Pinpoint the cell where the given text exists, returning its (x, y) midpoint coordinate. 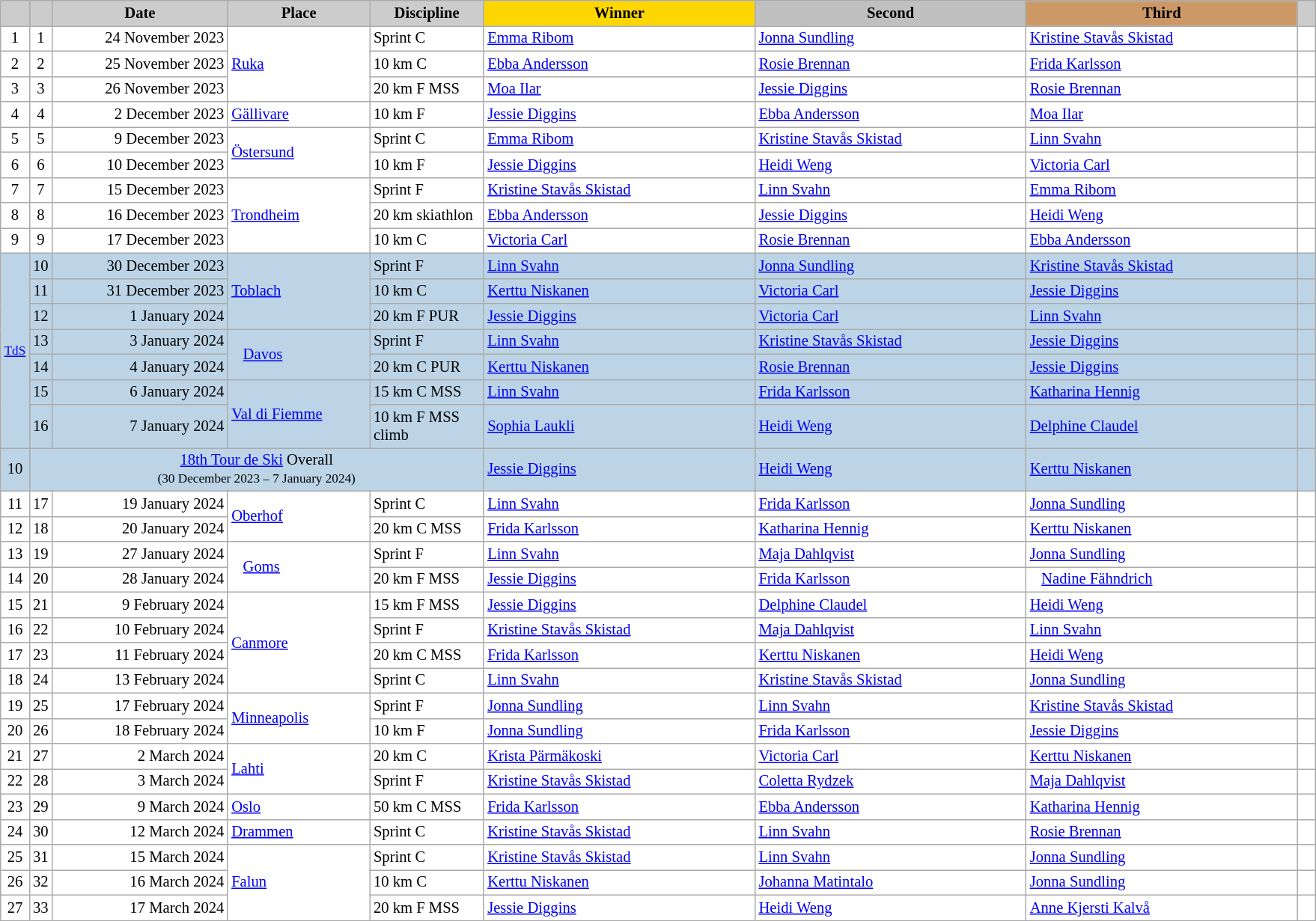
Falun (299, 881)
Date (141, 13)
17 March 2024 (141, 908)
Winner (619, 13)
3 March 2024 (141, 781)
TdS (15, 350)
20 km F PUR (427, 316)
Krista Pärmäkoski (619, 756)
17 December 2023 (141, 240)
Oberhof (299, 516)
Oslo (299, 807)
18 February 2024 (141, 731)
30 (40, 832)
10 December 2023 (141, 165)
Johanna Matintalo (891, 882)
31 (40, 857)
28 (40, 781)
20 January 2024 (141, 529)
Östersund (299, 152)
20 km C (427, 756)
20 km skiathlon (427, 215)
Davos (299, 354)
Nadine Fähndrich (1162, 579)
50 km C MSS (427, 807)
4 January 2024 (141, 367)
33 (40, 908)
Canmore (299, 642)
19 January 2024 (141, 504)
Drammen (299, 832)
7 January 2024 (141, 426)
3 January 2024 (141, 341)
Val di Fiemme (299, 414)
Minneapolis (299, 718)
11 February 2024 (141, 655)
9 December 2023 (141, 139)
Lahti (299, 769)
15 December 2023 (141, 190)
Sophia Laukli (619, 426)
26 November 2023 (141, 89)
Goms (299, 567)
20 km C PUR (427, 367)
29 (40, 807)
9 February 2024 (141, 605)
15 March 2024 (141, 857)
16 December 2023 (141, 215)
12 March 2024 (141, 832)
17 February 2024 (141, 706)
10 February 2024 (141, 630)
25 November 2023 (141, 64)
10 km F MSS climb (427, 426)
18th Tour de Ski Overall(30 December 2023 – 7 January 2024) (256, 469)
32 (40, 882)
6 January 2024 (141, 392)
Gällivare (299, 114)
Place (299, 13)
27 January 2024 (141, 554)
Discipline (427, 13)
Coletta Rydzek (891, 781)
24 November 2023 (141, 38)
Ruka (299, 63)
31 December 2023 (141, 291)
Toblach (299, 290)
13 February 2024 (141, 680)
Anne Kjersti Kalvå (1162, 908)
Third (1162, 13)
16 March 2024 (141, 882)
15 km C MSS (427, 392)
1 January 2024 (141, 316)
15 km F MSS (427, 605)
2 March 2024 (141, 756)
Second (891, 13)
28 January 2024 (141, 579)
Trondheim (299, 215)
2 December 2023 (141, 114)
9 March 2024 (141, 807)
30 December 2023 (141, 266)
